Search for the cell housing the specified text and yield its [X, Y] center coordinate. 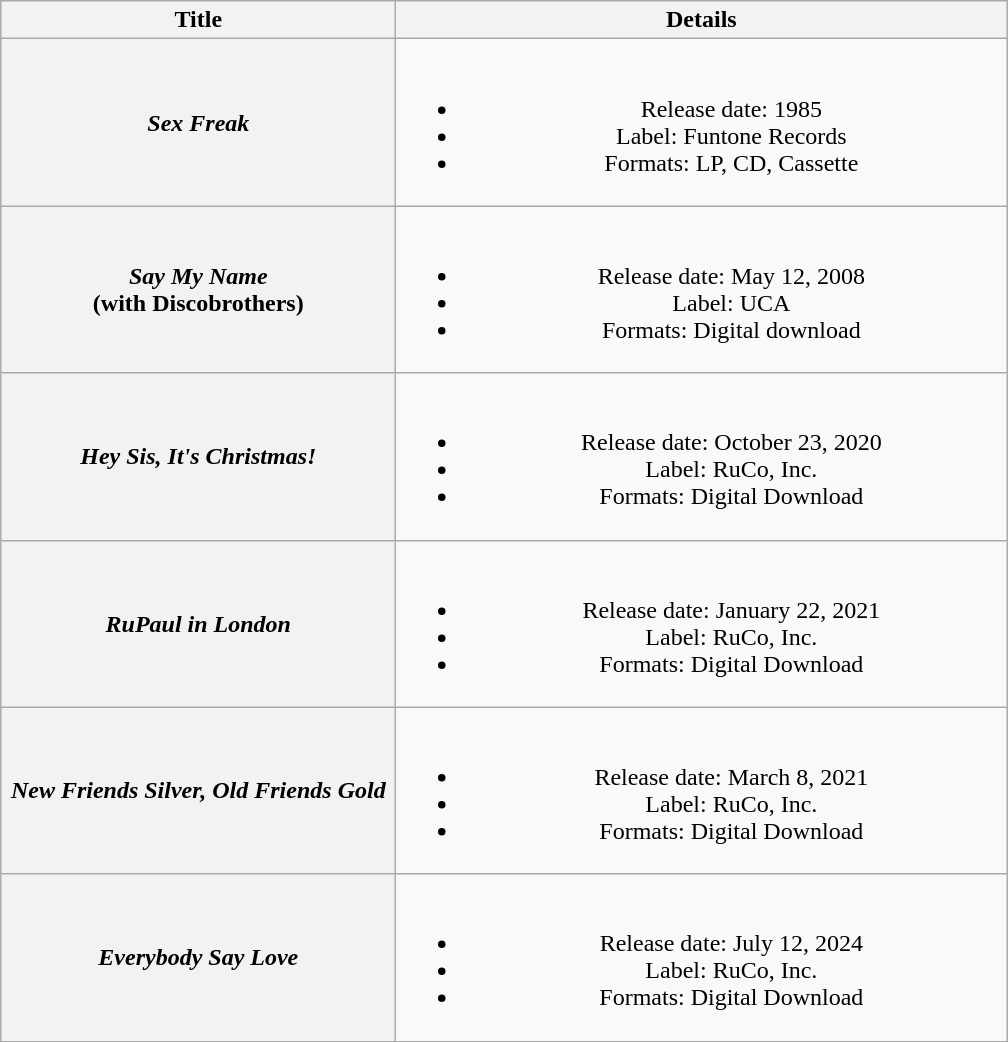
New Friends Silver, Old Friends Gold [198, 790]
Title [198, 20]
Release date: January 22, 2021Label: RuCo, Inc.Formats: Digital Download [702, 624]
Sex Freak [198, 122]
RuPaul in London [198, 624]
Release date: July 12, 2024Label: RuCo, Inc.Formats: Digital Download [702, 958]
Release date: October 23, 2020Label: RuCo, Inc.Formats: Digital Download [702, 456]
Details [702, 20]
Hey Sis, It's Christmas! [198, 456]
Release date: March 8, 2021Label: RuCo, Inc.Formats: Digital Download [702, 790]
Everybody Say Love [198, 958]
Release date: 1985Label: Funtone RecordsFormats: LP, CD, Cassette [702, 122]
Say My Name(with Discobrothers) [198, 290]
Release date: May 12, 2008Label: UCAFormats: Digital download [702, 290]
